From the cell containing the given text, extract its center point as (x, y) coordinate. 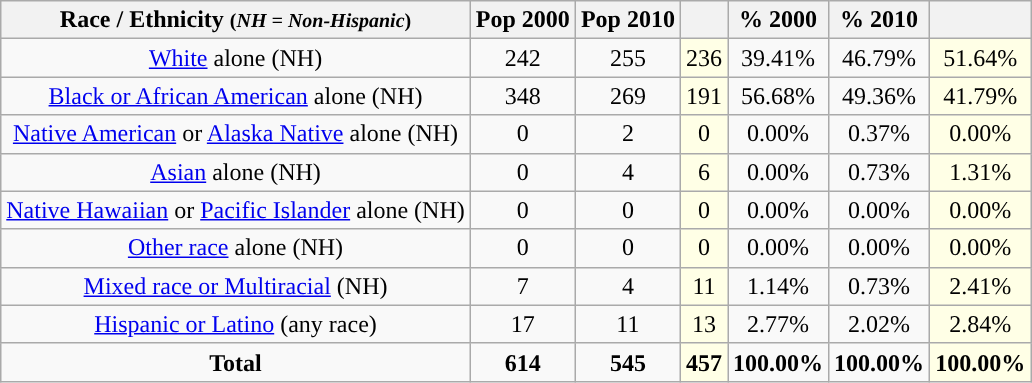
236 (704, 58)
191 (704, 96)
0.37% (880, 134)
41.79% (980, 96)
2.77% (778, 324)
Mixed race or Multiracial (NH) (236, 286)
Asian alone (NH) (236, 172)
255 (628, 58)
17 (522, 324)
39.41% (778, 58)
614 (522, 362)
2.41% (980, 286)
545 (628, 362)
7 (522, 286)
457 (704, 362)
Other race alone (NH) (236, 248)
% 2000 (778, 20)
Pop 2010 (628, 20)
13 (704, 324)
% 2010 (880, 20)
Black or African American alone (NH) (236, 96)
49.36% (880, 96)
2 (628, 134)
1.14% (778, 286)
Native Hawaiian or Pacific Islander alone (NH) (236, 210)
White alone (NH) (236, 58)
51.64% (980, 58)
Native American or Alaska Native alone (NH) (236, 134)
269 (628, 96)
Race / Ethnicity (NH = Non-Hispanic) (236, 20)
Total (236, 362)
Hispanic or Latino (any race) (236, 324)
46.79% (880, 58)
2.84% (980, 324)
1.31% (980, 172)
56.68% (778, 96)
6 (704, 172)
Pop 2000 (522, 20)
242 (522, 58)
348 (522, 96)
2.02% (880, 324)
